Determine the (x, y) coordinate at the center of the cell enclosing the given text.  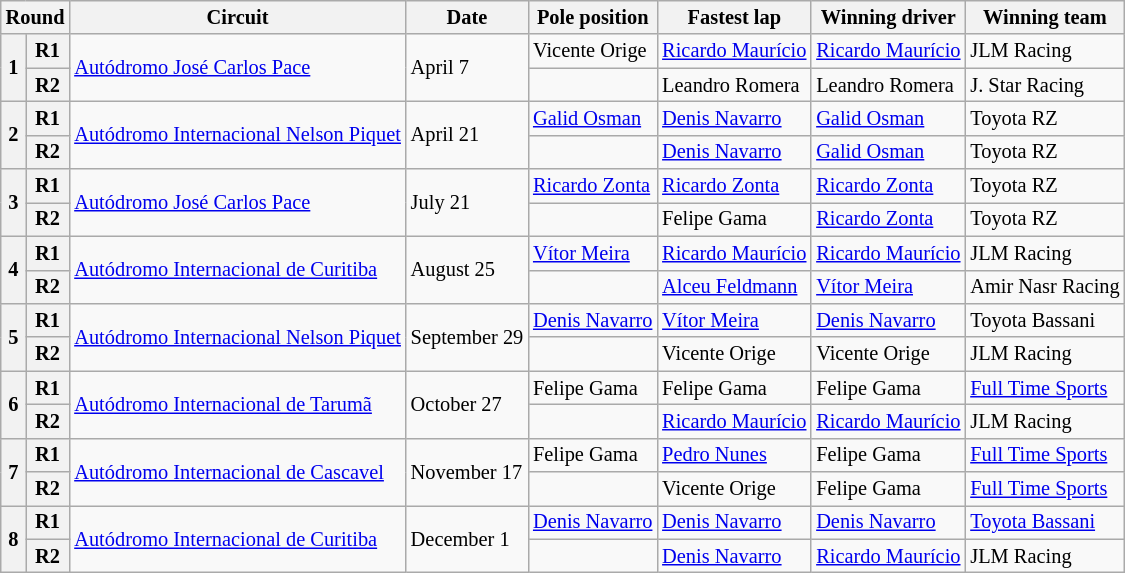
4 (14, 270)
November 17 (467, 472)
Round (36, 17)
Winning driver (888, 17)
J. Star Racing (1044, 85)
6 (14, 404)
August 25 (467, 270)
Pole position (592, 17)
Autódromo Internacional de Cascavel (237, 472)
September 29 (467, 336)
Pedro Nunes (734, 455)
October 27 (467, 404)
8 (14, 538)
Circuit (237, 17)
Autódromo Internacional de Tarumã (237, 404)
July 21 (467, 202)
Date (467, 17)
7 (14, 472)
1 (14, 68)
April 7 (467, 68)
April 21 (467, 134)
2 (14, 134)
3 (14, 202)
5 (14, 336)
December 1 (467, 538)
Alceu Feldmann (734, 287)
Amir Nasr Racing (1044, 287)
Winning team (1044, 17)
Fastest lap (734, 17)
